Identify which cell holds the provided text, then report its [x, y] central coordinate. 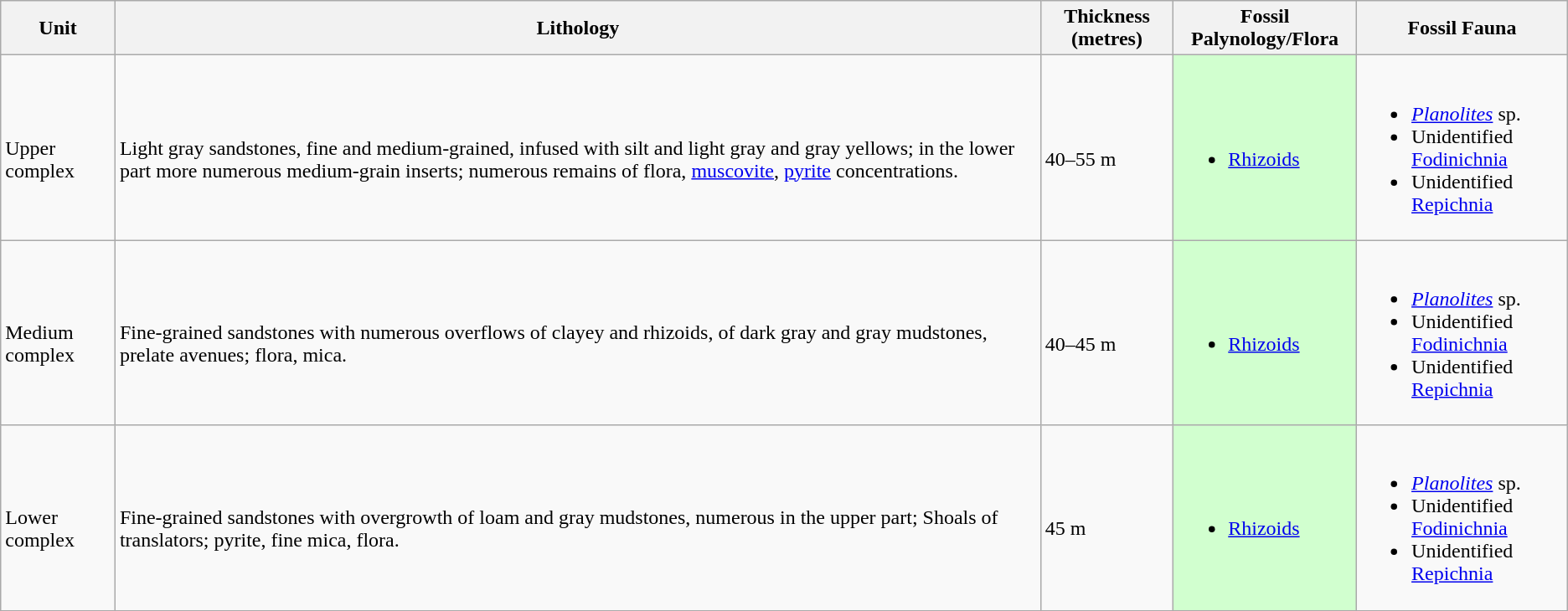
Unit [59, 28]
40–45 m [1106, 333]
Thickness (metres) [1106, 28]
Lithology [578, 28]
45 m [1106, 517]
Fine-grained sandstones with numerous overflows of clayey and rhizoids, of dark gray and gray mudstones, prelate avenues; flora, mica. [578, 333]
Medium complex [59, 333]
Fossil Fauna [1462, 28]
40–55 m [1106, 147]
Fine-grained sandstones with overgrowth of loam and gray mudstones, numerous in the upper part; Shoals of translators; pyrite, fine mica, flora. [578, 517]
Lower complex [59, 517]
Fossil Palynology/Flora [1265, 28]
Upper complex [59, 147]
